Determine the [x, y] coordinate at the center of the cell enclosing the given text.  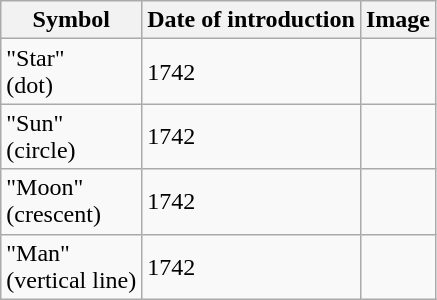
Image [398, 20]
"Moon"(crescent) [72, 202]
Symbol [72, 20]
"Man"(vertical line) [72, 266]
Date of introduction [252, 20]
"Star"(dot) [72, 72]
"Sun"(circle) [72, 136]
